For the text-containing cell, return its midpoint in [X, Y] coordinate format. 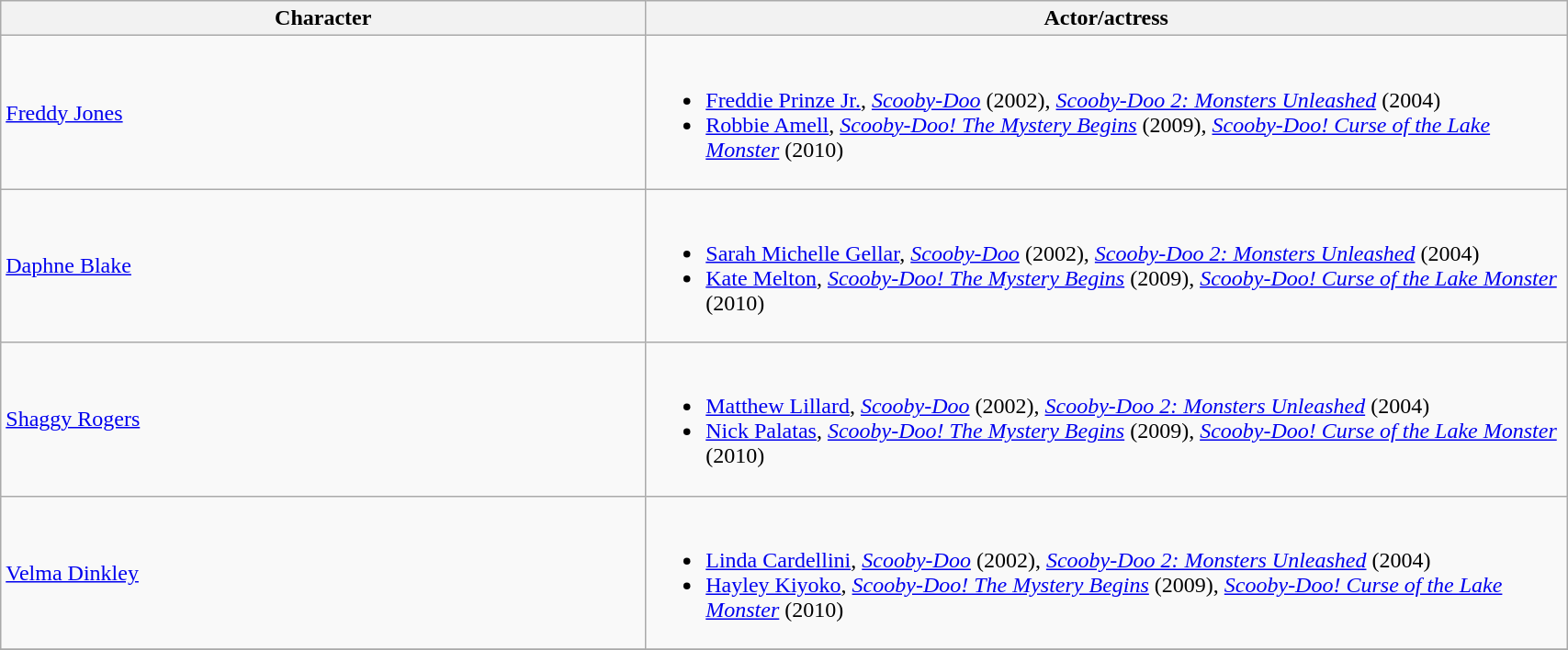
Velma Dinkley [323, 573]
Daphne Blake [323, 266]
Character [323, 18]
Freddy Jones [323, 112]
Shaggy Rogers [323, 419]
Actor/actress [1106, 18]
